Pinpoint the cell where the given text exists, returning its (x, y) midpoint coordinate. 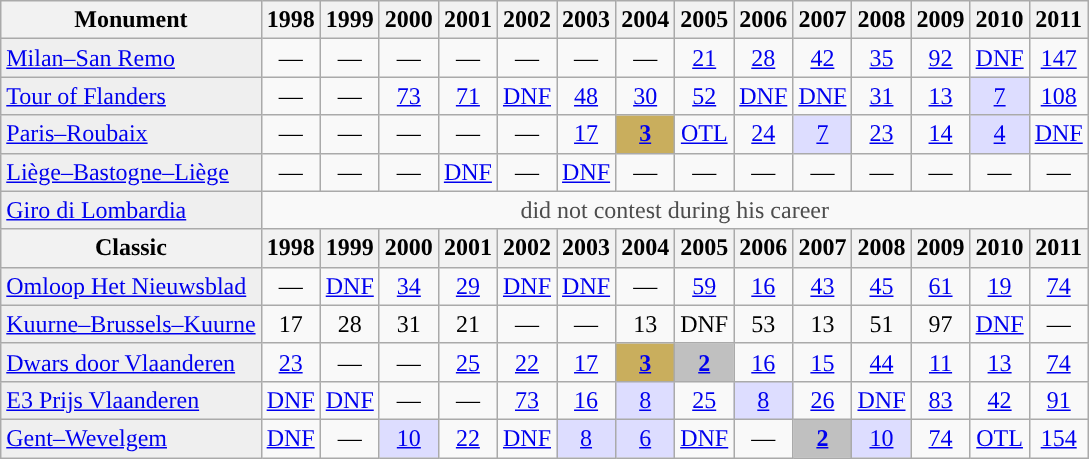
Liège–Bastogne–Liège (131, 172)
48 (586, 96)
30 (646, 96)
11 (940, 362)
92 (940, 58)
83 (940, 400)
Kuurne–Brussels–Kuurne (131, 324)
15 (822, 362)
29 (468, 286)
43 (822, 286)
19 (1000, 286)
E3 Prijs Vlaanderen (131, 400)
44 (882, 362)
did not contest during his career (674, 210)
71 (468, 96)
Classic (131, 248)
34 (408, 286)
Omloop Het Nieuwsblad (131, 286)
Giro di Lombardia (131, 210)
108 (1058, 96)
Tour of Flanders (131, 96)
Dwars door Vlaanderen (131, 362)
14 (940, 134)
24 (764, 134)
51 (882, 324)
59 (704, 286)
6 (646, 438)
45 (882, 286)
154 (1058, 438)
91 (1058, 400)
97 (940, 324)
Milan–San Remo (131, 58)
Paris–Roubaix (131, 134)
Monument (131, 20)
26 (822, 400)
Gent–Wevelgem (131, 438)
53 (764, 324)
4 (1000, 134)
35 (882, 58)
52 (704, 96)
147 (1058, 58)
61 (940, 286)
